Search for the cell housing the specified text and yield its (x, y) center coordinate. 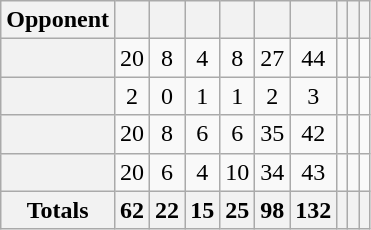
44 (314, 58)
Totals (58, 210)
15 (202, 210)
98 (272, 210)
10 (238, 172)
62 (132, 210)
22 (168, 210)
42 (314, 134)
132 (314, 210)
25 (238, 210)
Opponent (58, 20)
43 (314, 172)
34 (272, 172)
27 (272, 58)
35 (272, 134)
0 (168, 96)
3 (314, 96)
